Capture the cell that displays the provided text and extract its [x, y] central coordinate. 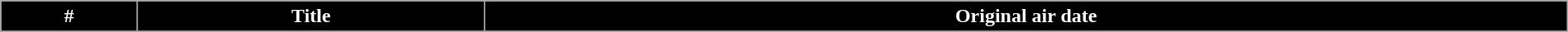
Title [311, 16]
# [69, 16]
Original air date [1025, 16]
